Locate the cell with the specified text and output its (x, y) center coordinate. 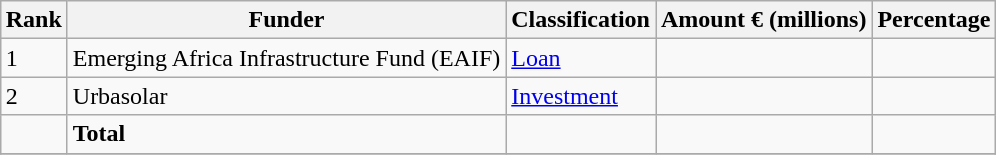
1 (34, 58)
Amount € (millions) (764, 20)
Loan (581, 58)
Investment (581, 96)
Emerging Africa Infrastructure Fund (EAIF) (286, 58)
Funder (286, 20)
Total (286, 134)
Percentage (934, 20)
Rank (34, 20)
Urbasolar (286, 96)
Classification (581, 20)
2 (34, 96)
